From the cell containing the given text, extract its center point as (x, y) coordinate. 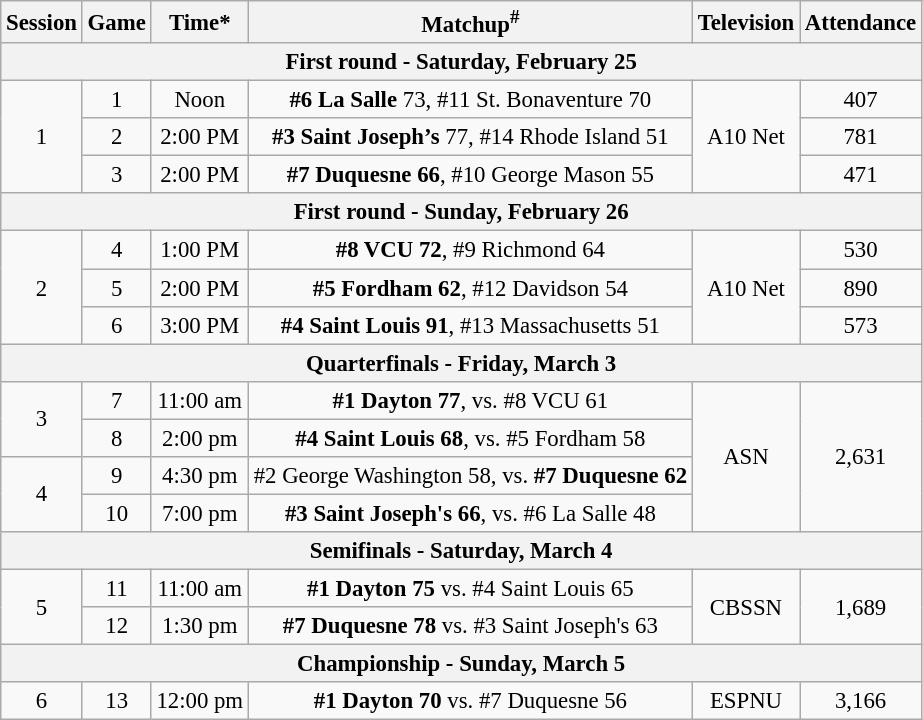
First round - Sunday, February 26 (462, 213)
Matchup# (470, 22)
#3 Saint Joseph’s 77, #14 Rhode Island 51 (470, 137)
11 (116, 588)
Noon (200, 100)
3:00 PM (200, 325)
13 (116, 701)
Quarterfinals - Friday, March 3 (462, 363)
10 (116, 513)
ESPNU (746, 701)
#7 Duquesne 78 vs. #3 Saint Joseph's 63 (470, 626)
CBSSN (746, 606)
#1 Dayton 75 vs. #4 Saint Louis 65 (470, 588)
#3 Saint Joseph's 66, vs. #6 La Salle 48 (470, 513)
Semifinals - Saturday, March 4 (462, 551)
#2 George Washington 58, vs. #7 Duquesne 62 (470, 476)
Session (42, 22)
3,166 (861, 701)
Time* (200, 22)
530 (861, 250)
#4 Saint Louis 68, vs. #5 Fordham 58 (470, 438)
#7 Duquesne 66, #10 George Mason 55 (470, 175)
ASN (746, 456)
12 (116, 626)
First round - Saturday, February 25 (462, 62)
890 (861, 288)
#1 Dayton 70 vs. #7 Duquesne 56 (470, 701)
1:00 PM (200, 250)
Championship - Sunday, March 5 (462, 664)
#1 Dayton 77, vs. #8 VCU 61 (470, 400)
Attendance (861, 22)
471 (861, 175)
#4 Saint Louis 91, #13 Massachusetts 51 (470, 325)
#5 Fordham 62, #12 Davidson 54 (470, 288)
9 (116, 476)
781 (861, 137)
1:30 pm (200, 626)
407 (861, 100)
7 (116, 400)
2:00 pm (200, 438)
7:00 pm (200, 513)
#8 VCU 72, #9 Richmond 64 (470, 250)
Television (746, 22)
#6 La Salle 73, #11 St. Bonaventure 70 (470, 100)
4:30 pm (200, 476)
1,689 (861, 606)
Game (116, 22)
8 (116, 438)
573 (861, 325)
12:00 pm (200, 701)
2,631 (861, 456)
